Provide the (X, Y) coordinate of the cell's center where the given text is located.  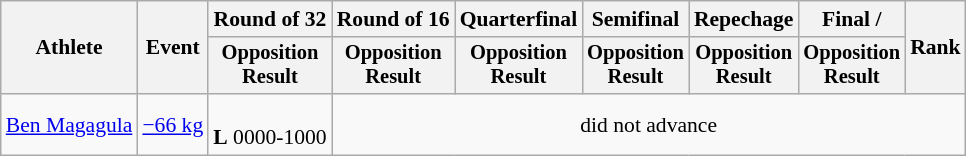
Round of 32 (270, 19)
Athlete (70, 48)
Ben Magagula (70, 124)
Final / (852, 19)
Round of 16 (394, 19)
L 0000-1000 (270, 124)
Rank (936, 48)
Repechage (744, 19)
Event (172, 48)
−66 kg (172, 124)
Quarterfinal (519, 19)
did not advance (649, 124)
Semifinal (636, 19)
